Scan for the cell matching the given text and deliver its (x, y) coordinate at center. 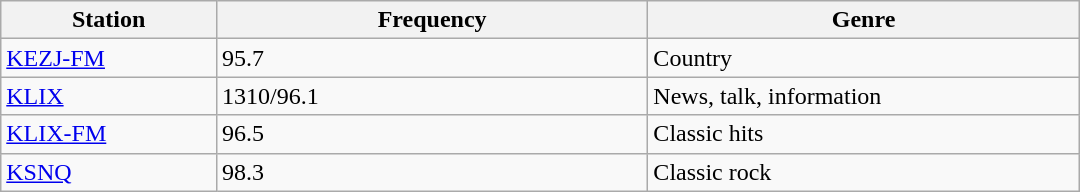
KEZJ-FM (109, 58)
95.7 (432, 58)
News, talk, information (864, 96)
98.3 (432, 172)
Frequency (432, 20)
Genre (864, 20)
KLIX-FM (109, 134)
KLIX (109, 96)
Classic hits (864, 134)
96.5 (432, 134)
Country (864, 58)
KSNQ (109, 172)
Station (109, 20)
Classic rock (864, 172)
1310/96.1 (432, 96)
